Extract the (X, Y) coordinate from the center of the cell holding the provided text.  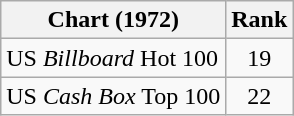
US Cash Box Top 100 (114, 96)
Rank (260, 20)
Chart (1972) (114, 20)
19 (260, 58)
US Billboard Hot 100 (114, 58)
22 (260, 96)
